Provide the [X, Y] coordinate of the cell's center where the given text is located.  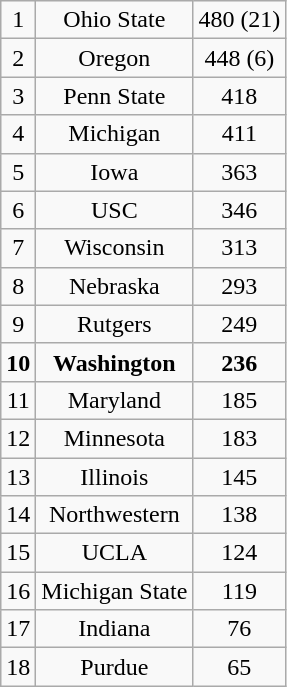
346 [240, 210]
Northwestern [114, 515]
Penn State [114, 96]
Maryland [114, 400]
1 [18, 20]
185 [240, 400]
124 [240, 553]
448 (6) [240, 58]
Iowa [114, 172]
17 [18, 629]
418 [240, 96]
480 (21) [240, 20]
15 [18, 553]
Purdue [114, 667]
2 [18, 58]
Minnesota [114, 438]
236 [240, 362]
Illinois [114, 477]
12 [18, 438]
Wisconsin [114, 248]
5 [18, 172]
119 [240, 591]
8 [18, 286]
Oregon [114, 58]
3 [18, 96]
249 [240, 324]
13 [18, 477]
Indiana [114, 629]
16 [18, 591]
145 [240, 477]
Nebraska [114, 286]
363 [240, 172]
4 [18, 134]
293 [240, 286]
76 [240, 629]
11 [18, 400]
138 [240, 515]
Michigan [114, 134]
313 [240, 248]
9 [18, 324]
6 [18, 210]
Washington [114, 362]
10 [18, 362]
411 [240, 134]
USC [114, 210]
Michigan State [114, 591]
7 [18, 248]
14 [18, 515]
Rutgers [114, 324]
UCLA [114, 553]
Ohio State [114, 20]
18 [18, 667]
65 [240, 667]
183 [240, 438]
